Search for the cell housing the specified text and yield its [X, Y] center coordinate. 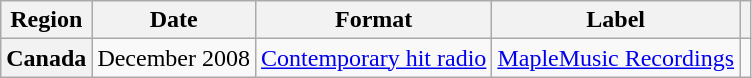
Label [616, 20]
Date [174, 20]
Contemporary hit radio [374, 58]
Format [374, 20]
December 2008 [174, 58]
Region [46, 20]
Canada [46, 58]
MapleMusic Recordings [616, 58]
